For the text-containing cell, return its midpoint in [x, y] coordinate format. 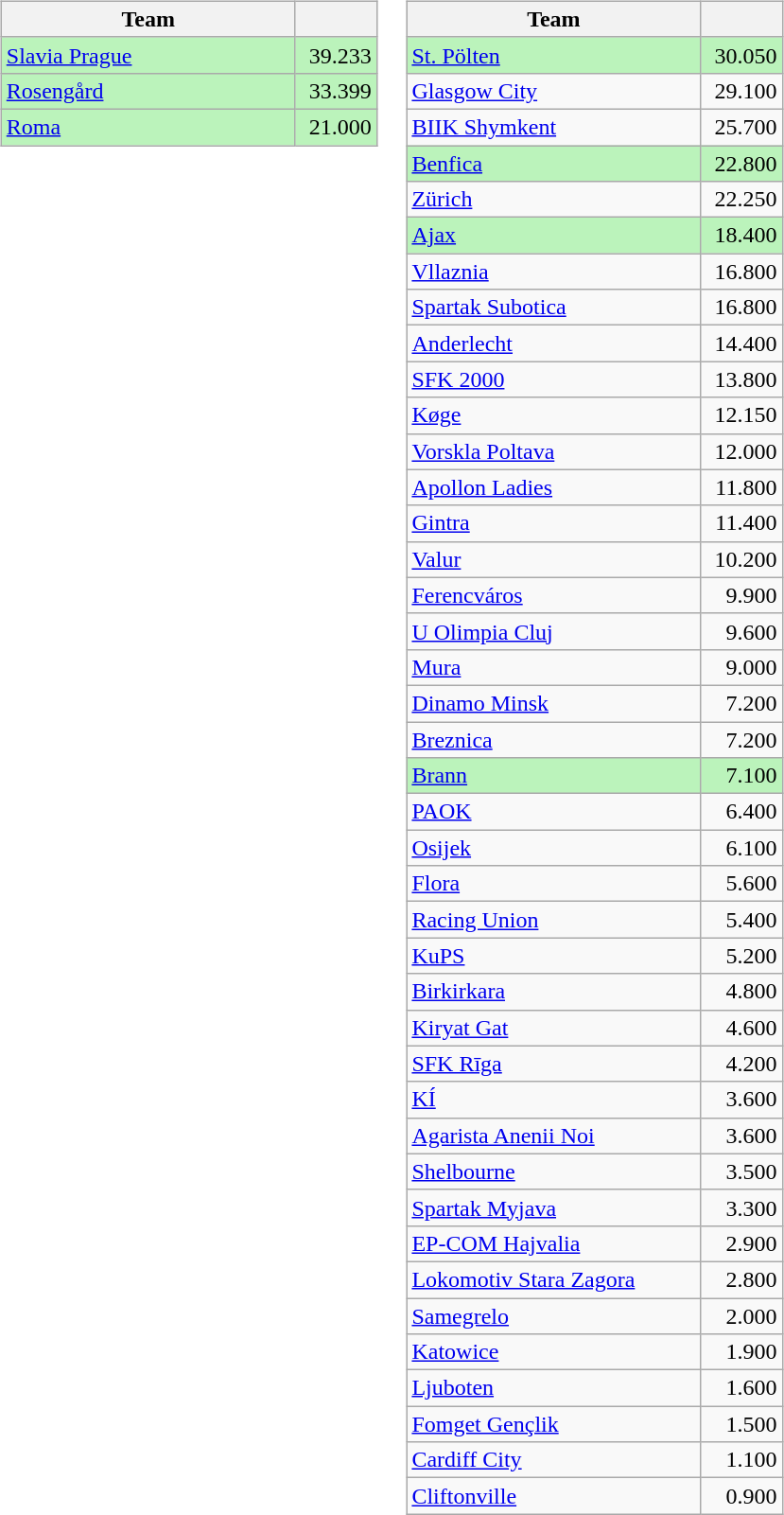
9.900 [741, 595]
Dinamo Minsk [554, 703]
21.000 [336, 127]
Lokomotiv Stara Zagora [554, 1279]
1.900 [741, 1352]
6.400 [741, 812]
Cardiff City [554, 1460]
PAOK [554, 812]
Samegrelo [554, 1316]
2.800 [741, 1279]
SFK Rīga [554, 1064]
9.000 [741, 667]
BIIK Shymkent [554, 127]
2.900 [741, 1243]
Roma [148, 127]
6.100 [741, 848]
11.800 [741, 487]
29.100 [741, 91]
4.200 [741, 1064]
Flora [554, 884]
Brann [554, 776]
Breznica [554, 739]
Glasgow City [554, 91]
3.300 [741, 1207]
KuPS [554, 956]
Benfica [554, 164]
Anderlecht [554, 344]
13.800 [741, 379]
Shelbourne [554, 1171]
5.600 [741, 884]
Apollon Ladies [554, 487]
1.600 [741, 1388]
Spartak Subotica [554, 308]
1.500 [741, 1424]
5.400 [741, 920]
EP-COM Hajvalia [554, 1243]
Slavia Prague [148, 55]
39.233 [336, 55]
Cliftonville [554, 1496]
Fomget Gençlik [554, 1424]
3.500 [741, 1171]
9.600 [741, 631]
18.400 [741, 236]
25.700 [741, 127]
Vorskla Poltava [554, 451]
Kiryat Gat [554, 1028]
Ljuboten [554, 1388]
2.000 [741, 1316]
5.200 [741, 956]
7.100 [741, 776]
Gintra [554, 523]
1.100 [741, 1460]
Osijek [554, 848]
22.250 [741, 200]
4.800 [741, 992]
Vllaznia [554, 272]
Ajax [554, 236]
Rosengård [148, 91]
KÍ [554, 1100]
Racing Union [554, 920]
12.000 [741, 451]
Valur [554, 559]
14.400 [741, 344]
Spartak Myjava [554, 1207]
4.600 [741, 1028]
10.200 [741, 559]
22.800 [741, 164]
0.900 [741, 1496]
11.400 [741, 523]
Agarista Anenii Noi [554, 1136]
30.050 [741, 55]
Ferencváros [554, 595]
St. Pölten [554, 55]
Birkirkara [554, 992]
Mura [554, 667]
Køge [554, 415]
Katowice [554, 1352]
12.150 [741, 415]
SFK 2000 [554, 379]
Zürich [554, 200]
U Olimpia Cluj [554, 631]
33.399 [336, 91]
